Determine the (x, y) coordinate at the center of the cell enclosing the given text.  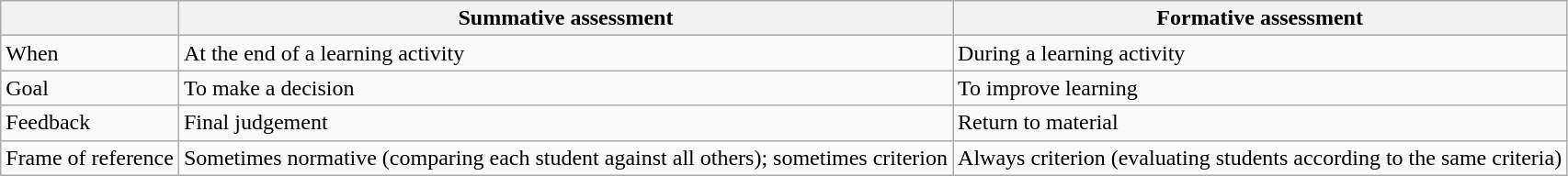
At the end of a learning activity (565, 53)
Goal (90, 88)
Final judgement (565, 123)
Sometimes normative (comparing each student against all others); sometimes criterion (565, 158)
To improve learning (1260, 88)
When (90, 53)
Frame of reference (90, 158)
Always criterion (evaluating students according to the same criteria) (1260, 158)
Formative assessment (1260, 18)
During a learning activity (1260, 53)
Summative assessment (565, 18)
To make a decision (565, 88)
Return to material (1260, 123)
Feedback (90, 123)
